Determine the [X, Y] coordinate at the center of the cell enclosing the given text.  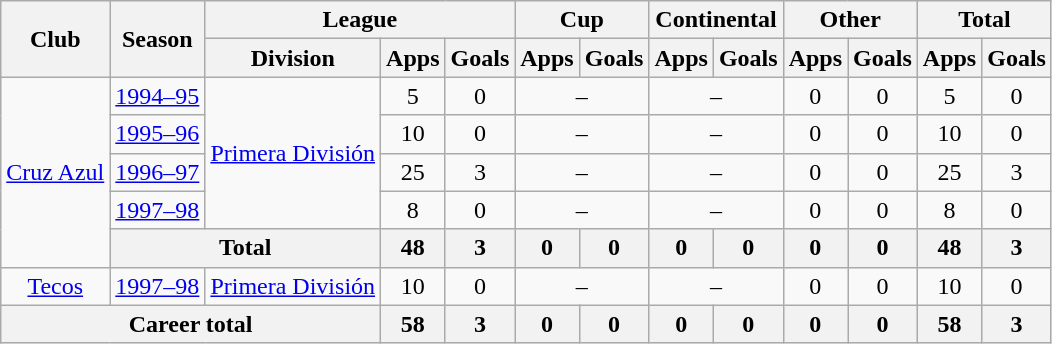
1995–96 [158, 134]
Cup [582, 20]
Continental [716, 20]
Other [850, 20]
Division [293, 58]
Club [56, 39]
1996–97 [158, 172]
Cruz Azul [56, 172]
Season [158, 39]
Career total [191, 324]
Tecos [56, 286]
League [360, 20]
1994–95 [158, 96]
